From the cell containing the given text, extract its center point as (X, Y) coordinate. 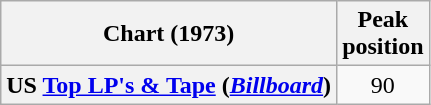
US Top LP's & Tape (Billboard) (169, 85)
Chart (1973) (169, 34)
90 (383, 85)
Peakposition (383, 34)
